Detect which cell encompasses the target text, then output its (X, Y) center coordinate. 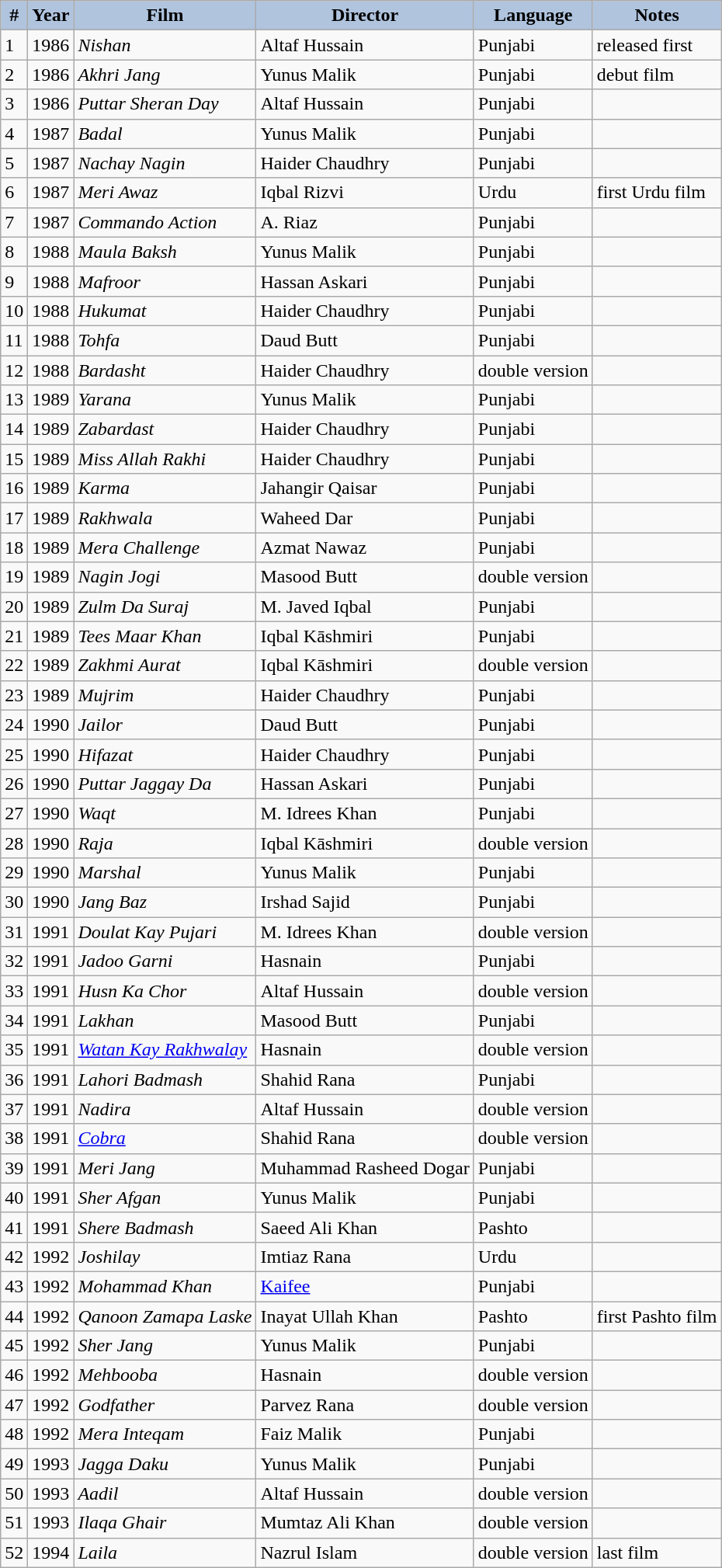
43 (14, 1286)
Badal (165, 134)
29 (14, 873)
12 (14, 370)
34 (14, 1020)
20 (14, 607)
Karma (165, 488)
10 (14, 311)
Director (365, 16)
A. Riaz (365, 222)
49 (14, 1464)
16 (14, 488)
Mera Inteqam (165, 1434)
Notes (657, 16)
Cobra (165, 1139)
6 (14, 193)
Maula Baksh (165, 252)
15 (14, 459)
# (14, 16)
Mera Challenge (165, 548)
Husn Ka Chor (165, 991)
3 (14, 104)
51 (14, 1523)
Muhammad Rasheed Dogar (365, 1168)
Zulm Da Suraj (165, 607)
28 (14, 843)
Meri Jang (165, 1168)
Hukumat (165, 311)
debut film (657, 75)
Meri Awaz (165, 193)
Yarana (165, 400)
Rakhwala (165, 518)
38 (14, 1139)
first Pashto film (657, 1316)
Ilaqa Ghair (165, 1523)
Mafroor (165, 281)
Jadoo Garni (165, 961)
27 (14, 813)
first Urdu film (657, 193)
Mumtaz Ali Khan (365, 1523)
30 (14, 902)
11 (14, 340)
Qanoon Zamapa Laske (165, 1316)
Waheed Dar (365, 518)
Raja (165, 843)
26 (14, 784)
35 (14, 1050)
42 (14, 1257)
31 (14, 932)
Jagga Daku (165, 1464)
44 (14, 1316)
Tees Maar Khan (165, 636)
Lahori Badmash (165, 1080)
47 (14, 1405)
Jang Baz (165, 902)
Laila (165, 1552)
Saeed Ali Khan (365, 1227)
22 (14, 666)
Irshad Sajid (365, 902)
48 (14, 1434)
Kaifee (365, 1286)
Zakhmi Aurat (165, 666)
Year (51, 16)
40 (14, 1198)
Zabardast (165, 429)
50 (14, 1493)
Sher Jang (165, 1346)
Azmat Nawaz (365, 548)
Aadil (165, 1493)
Nadira (165, 1109)
36 (14, 1080)
Lakhan (165, 1020)
8 (14, 252)
9 (14, 281)
24 (14, 725)
Sher Afgan (165, 1198)
released first (657, 45)
Godfather (165, 1405)
39 (14, 1168)
1994 (51, 1552)
Iqbal Rizvi (365, 193)
2 (14, 75)
Puttar Jaggay Da (165, 784)
37 (14, 1109)
Puttar Sheran Day (165, 104)
Language (533, 16)
5 (14, 163)
Shere Badmash (165, 1227)
Mohammad Khan (165, 1286)
Jailor (165, 725)
7 (14, 222)
Miss Allah Rakhi (165, 459)
46 (14, 1375)
18 (14, 548)
Nachay Nagin (165, 163)
Tohfa (165, 340)
Film (165, 16)
Mehbooba (165, 1375)
Watan Kay Rakhwalay (165, 1050)
M. Javed Iqbal (365, 607)
14 (14, 429)
33 (14, 991)
45 (14, 1346)
Joshilay (165, 1257)
Bardasht (165, 370)
Mujrim (165, 695)
52 (14, 1552)
17 (14, 518)
25 (14, 754)
Marshal (165, 873)
Doulat Kay Pujari (165, 932)
Parvez Rana (365, 1405)
13 (14, 400)
Nagin Jogi (165, 577)
last film (657, 1552)
Nazrul Islam (365, 1552)
Commando Action (165, 222)
Imtiaz Rana (365, 1257)
Akhri Jang (165, 75)
Hifazat (165, 754)
21 (14, 636)
23 (14, 695)
Jahangir Qaisar (365, 488)
Waqt (165, 813)
4 (14, 134)
1 (14, 45)
19 (14, 577)
41 (14, 1227)
32 (14, 961)
Nishan (165, 45)
Inayat Ullah Khan (365, 1316)
Faiz Malik (365, 1434)
